Capture the cell that displays the provided text and extract its (X, Y) central coordinate. 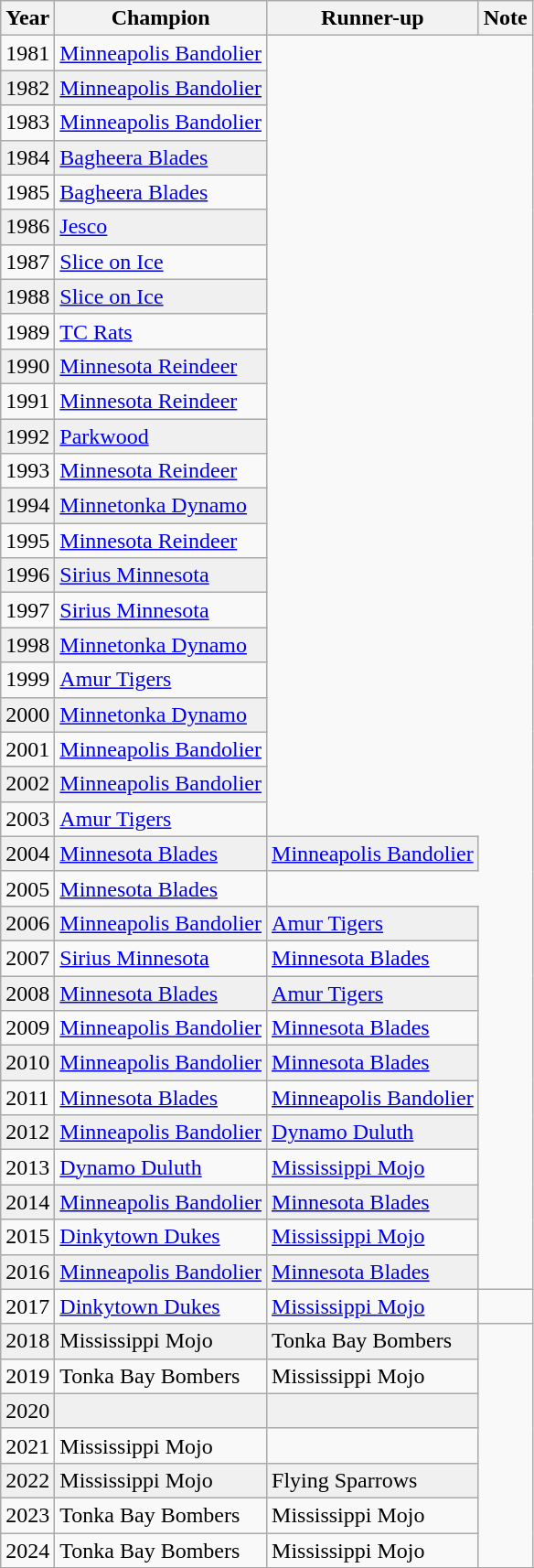
Parkwood (161, 436)
2011 (27, 1098)
Flying Sparrows (373, 1480)
Year (27, 18)
1994 (27, 506)
2008 (27, 993)
1996 (27, 575)
1998 (27, 645)
2022 (27, 1480)
TC Rats (161, 331)
2002 (27, 784)
2003 (27, 819)
2018 (27, 1341)
1981 (27, 53)
2013 (27, 1167)
1997 (27, 610)
1988 (27, 296)
1993 (27, 471)
2020 (27, 1411)
2005 (27, 888)
2010 (27, 1063)
2014 (27, 1202)
1995 (27, 541)
1986 (27, 227)
1990 (27, 366)
1983 (27, 123)
1984 (27, 157)
2001 (27, 749)
Champion (161, 18)
2017 (27, 1306)
2004 (27, 854)
2016 (27, 1272)
1985 (27, 192)
2024 (27, 1551)
2000 (27, 714)
2009 (27, 1028)
Runner-up (373, 18)
2021 (27, 1445)
Jesco (161, 227)
1999 (27, 680)
2006 (27, 923)
1987 (27, 262)
1989 (27, 331)
1991 (27, 401)
2007 (27, 958)
2019 (27, 1376)
2023 (27, 1515)
2012 (27, 1133)
Note (505, 18)
1992 (27, 436)
1982 (27, 88)
2015 (27, 1237)
